Output the [X, Y] coordinate of the center of the cell containing the given text.  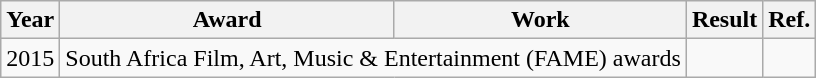
Award [228, 20]
Year [30, 20]
Result [724, 20]
2015 [30, 58]
South Africa Film, Art, Music & Entertainment (FAME) awards [374, 58]
Ref. [790, 20]
Work [540, 20]
